Determine the (x, y) coordinate at the center of the cell enclosing the given text.  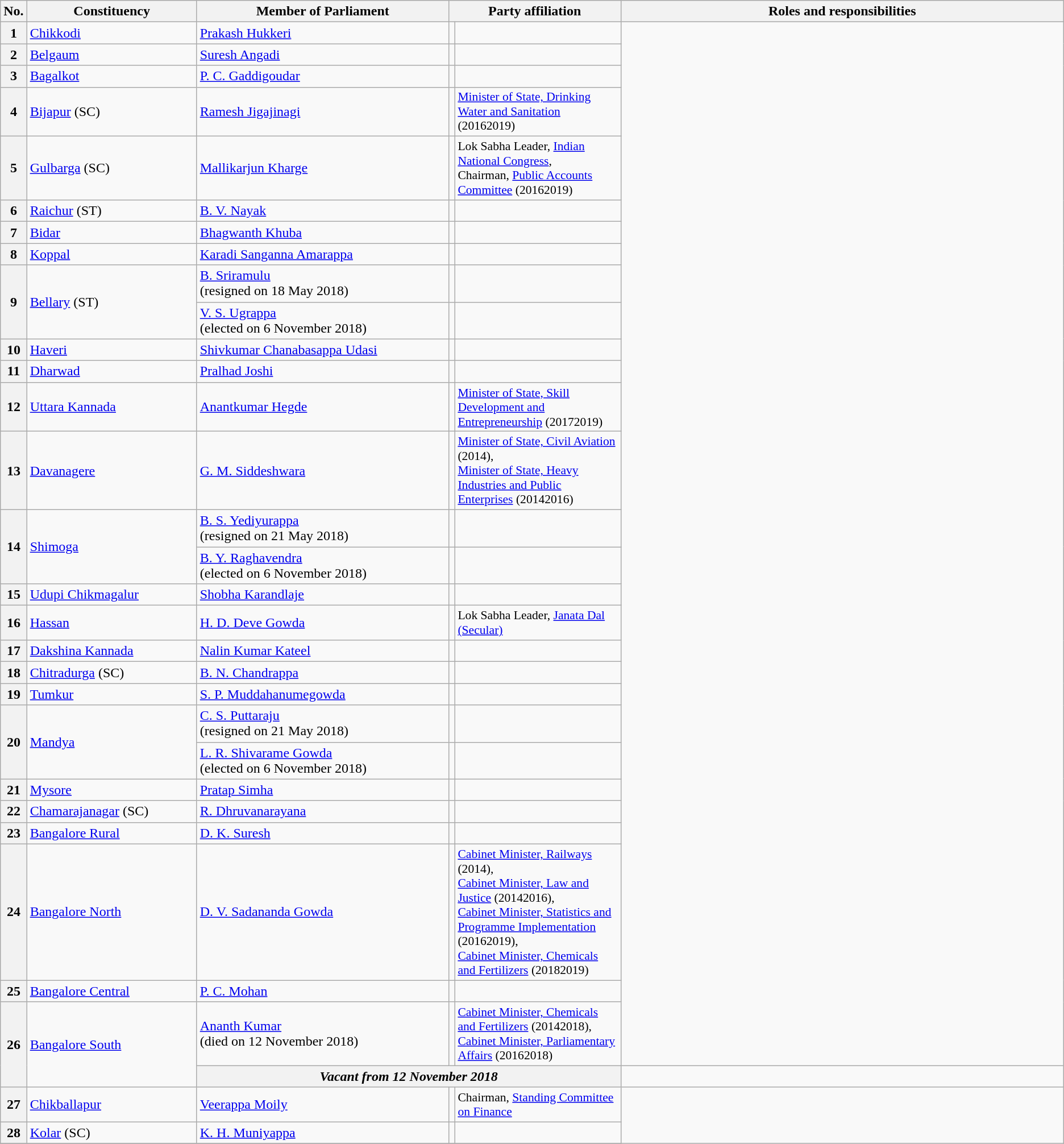
Pralhad Joshi (323, 371)
D. V. Sadananda Gowda (323, 912)
15 (14, 595)
Chitradurga (SC) (111, 673)
4 (14, 111)
Davanagere (111, 471)
No. (14, 11)
Prakash Hukkeri (323, 33)
P. C. Gaddigoudar (323, 76)
Chamarajanagar (SC) (111, 811)
Udupi Chikmagalur (111, 595)
26 (14, 1044)
Chikkodi (111, 33)
12 (14, 407)
Nalin Kumar Kateel (323, 651)
3 (14, 76)
Bangalore South (111, 1044)
Dakshina Kannada (111, 651)
Dharwad (111, 371)
K. H. Muniyappa (323, 1133)
L. R. Shivarame Gowda(elected on 6 November 2018) (323, 761)
6 (14, 211)
21 (14, 790)
24 (14, 912)
8 (14, 254)
20 (14, 742)
Bagalkot (111, 76)
Ramesh Jigajinagi (323, 111)
P. C. Mohan (323, 991)
Party affiliation (534, 11)
23 (14, 833)
Bangalore North (111, 912)
Shobha Karandlaje (323, 595)
Pratap Simha (323, 790)
Roles and responsibilities (842, 11)
14 (14, 546)
Shimoga (111, 546)
Kolar (SC) (111, 1133)
Koppal (111, 254)
1 (14, 33)
Bangalore Rural (111, 833)
5 (14, 168)
R. Dhruvanarayana (323, 811)
17 (14, 651)
D. K. Suresh (323, 833)
Bellary (ST) (111, 302)
G. M. Siddeshwara (323, 471)
Member of Parliament (323, 11)
Bhagwanth Khuba (323, 233)
28 (14, 1133)
B. Sriramulu(resigned on 18 May 2018) (323, 283)
Lok Sabha Leader, Indian National Congress,Chairman, Public Accounts Committee (20162019) (538, 168)
19 (14, 694)
B. N. Chandrappa (323, 673)
22 (14, 811)
Mallikarjun Kharge (323, 168)
Bijapur (SC) (111, 111)
2 (14, 55)
10 (14, 350)
Minister of State, Skill Development and Entrepreneurship (20172019) (538, 407)
Mandya (111, 742)
Chikballapur (111, 1104)
Uttara Kannada (111, 407)
Shivkumar Chanabasappa Udasi (323, 350)
B. S. Yediyurappa(resigned on 21 May 2018) (323, 528)
25 (14, 991)
Bidar (111, 233)
Bangalore Central (111, 991)
Vacant from 12 November 2018 (409, 1076)
B. V. Nayak (323, 211)
S. P. Muddahanumegowda (323, 694)
27 (14, 1104)
Minister of State, Drinking Water and Sanitation (20162019) (538, 111)
Haveri (111, 350)
Lok Sabha Leader, Janata Dal (Secular) (538, 623)
Chairman, Standing Committee on Finance (538, 1104)
Belgaum (111, 55)
11 (14, 371)
H. D. Deve Gowda (323, 623)
Tumkur (111, 694)
Ananth Kumar(died on 12 November 2018) (323, 1034)
V. S. Ugrappa(elected on 6 November 2018) (323, 321)
18 (14, 673)
7 (14, 233)
Gulbarga (SC) (111, 168)
C. S. Puttaraju(resigned on 21 May 2018) (323, 723)
Suresh Angadi (323, 55)
Hassan (111, 623)
Veerappa Moily (323, 1104)
B. Y. Raghavendra(elected on 6 November 2018) (323, 565)
Karadi Sanganna Amarappa (323, 254)
16 (14, 623)
13 (14, 471)
9 (14, 302)
Anantkumar Hegde (323, 407)
Cabinet Minister, Chemicals and Fertilizers (20142018),Cabinet Minister, Parliamentary Affairs (20162018) (538, 1034)
Minister of State, Civil Aviation (2014),Minister of State, Heavy Industries and Public Enterprises (20142016) (538, 471)
Mysore (111, 790)
Constituency (111, 11)
Raichur (ST) (111, 211)
